Search for the cell housing the specified text and yield its [X, Y] center coordinate. 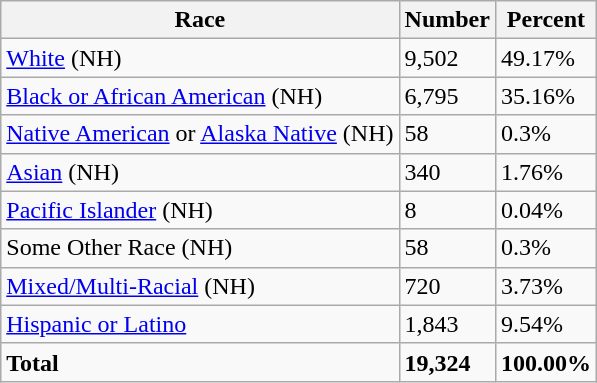
49.17% [546, 58]
19,324 [447, 362]
Mixed/Multi-Racial (NH) [200, 286]
35.16% [546, 96]
Pacific Islander (NH) [200, 210]
Total [200, 362]
340 [447, 172]
Number [447, 20]
Hispanic or Latino [200, 324]
Race [200, 20]
Black or African American (NH) [200, 96]
9.54% [546, 324]
6,795 [447, 96]
0.04% [546, 210]
720 [447, 286]
Native American or Alaska Native (NH) [200, 134]
White (NH) [200, 58]
9,502 [447, 58]
1.76% [546, 172]
Percent [546, 20]
3.73% [546, 286]
1,843 [447, 324]
100.00% [546, 362]
Some Other Race (NH) [200, 248]
8 [447, 210]
Asian (NH) [200, 172]
